Return (X, Y) of the center of cell containing provided text 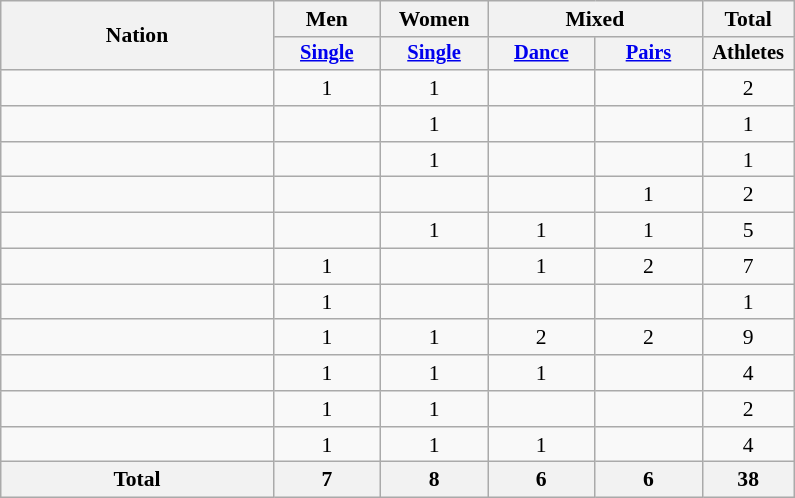
5 (748, 231)
Men (326, 19)
38 (748, 480)
Mixed (595, 19)
Women (434, 19)
8 (434, 480)
Dance (542, 54)
9 (748, 338)
Pairs (648, 54)
Nation (137, 36)
Athletes (748, 54)
